Output the [x, y] coordinate of the center of the cell containing the given text.  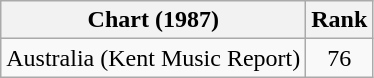
Chart (1987) [154, 20]
Rank [340, 20]
76 [340, 58]
Australia (Kent Music Report) [154, 58]
